Provide the (X, Y) coordinate of the cell's center where the given text is located.  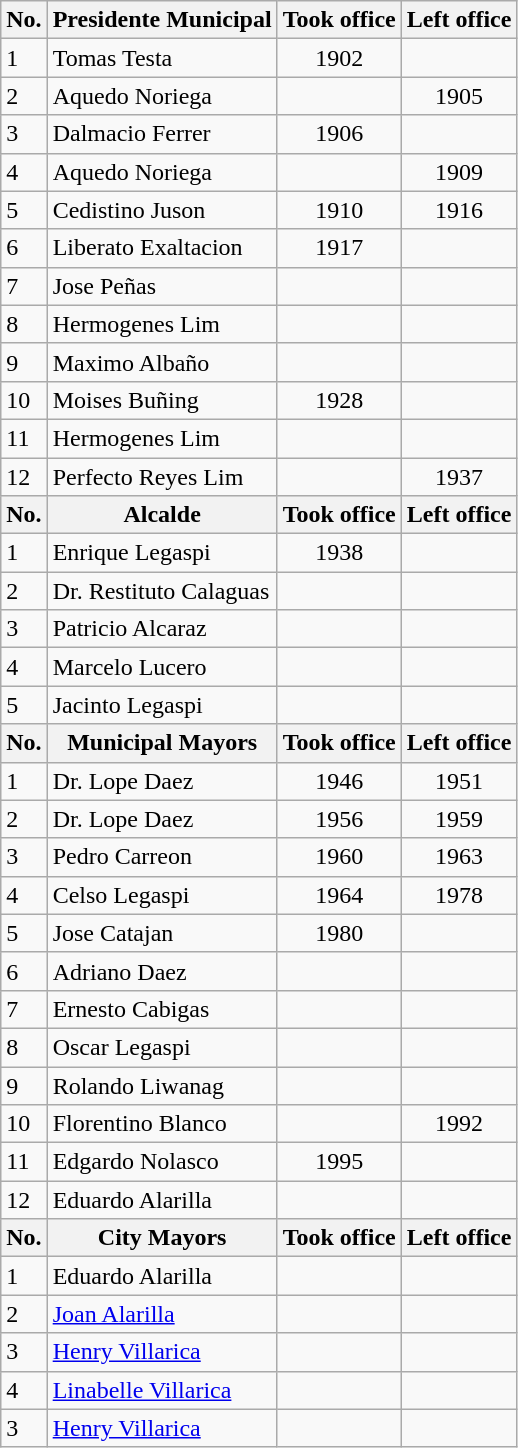
Jacinto Legaspi (162, 705)
Dalmacio Ferrer (162, 134)
Marcelo Lucero (162, 667)
1946 (339, 781)
Tomas Testa (162, 58)
Pedro Carreon (162, 857)
Joan Alarilla (162, 1314)
1902 (339, 58)
1963 (459, 857)
Presidente Municipal (162, 20)
1960 (339, 857)
1909 (459, 172)
1906 (339, 134)
1938 (339, 553)
Cedistino Juson (162, 210)
Enrique Legaspi (162, 553)
1937 (459, 477)
1995 (339, 1162)
Moises Buñing (162, 400)
1956 (339, 819)
Rolando Liwanag (162, 1085)
1964 (339, 895)
1916 (459, 210)
Patricio Alcaraz (162, 629)
Jose Catajan (162, 933)
1928 (339, 400)
1910 (339, 210)
Oscar Legaspi (162, 1047)
1992 (459, 1124)
Alcalde (162, 515)
1905 (459, 96)
1917 (339, 248)
Celso Legaspi (162, 895)
Maximo Albaño (162, 362)
Perfecto Reyes Lim (162, 477)
Liberato Exaltacion (162, 248)
Ernesto Cabigas (162, 1009)
1978 (459, 895)
1951 (459, 781)
Edgardo Nolasco (162, 1162)
Jose Peñas (162, 286)
Linabelle Villarica (162, 1390)
Adriano Daez (162, 971)
1959 (459, 819)
Municipal Mayors (162, 743)
Florentino Blanco (162, 1124)
City Mayors (162, 1238)
1980 (339, 933)
Dr. Restituto Calaguas (162, 591)
